Determine the (x, y) coordinate at the center of the cell enclosing the given text.  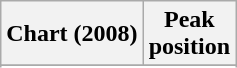
Peakposition (189, 34)
Chart (2008) (72, 34)
